Determine the [x, y] coordinate at the center of the cell enclosing the given text.  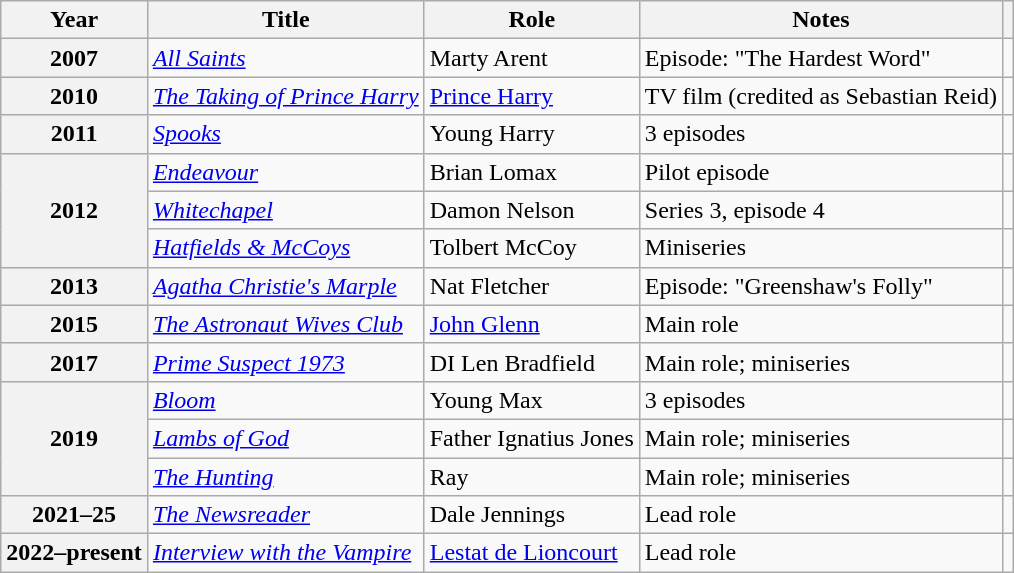
Interview with the Vampire [286, 553]
2007 [74, 58]
TV film (credited as Sebastian Reid) [820, 96]
Title [286, 20]
Episode: "The Hardest Word" [820, 58]
Marty Arent [532, 58]
2011 [74, 134]
The Taking of Prince Harry [286, 96]
Young Max [532, 400]
Lestat de Lioncourt [532, 553]
Tolbert McCoy [532, 248]
Notes [820, 20]
Dale Jennings [532, 515]
Pilot episode [820, 172]
2012 [74, 210]
Bloom [286, 400]
Father Ignatius Jones [532, 438]
DI Len Bradfield [532, 362]
Series 3, episode 4 [820, 210]
Nat Fletcher [532, 286]
The Newsreader [286, 515]
All Saints [286, 58]
Prince Harry [532, 96]
Lambs of God [286, 438]
The Hunting [286, 477]
2010 [74, 96]
2021–25 [74, 515]
Damon Nelson [532, 210]
Main role [820, 324]
Agatha Christie's Marple [286, 286]
John Glenn [532, 324]
2015 [74, 324]
Spooks [286, 134]
Brian Lomax [532, 172]
Role [532, 20]
2022–present [74, 553]
2013 [74, 286]
Ray [532, 477]
2017 [74, 362]
Young Harry [532, 134]
Miniseries [820, 248]
The Astronaut Wives Club [286, 324]
2019 [74, 438]
Whitechapel [286, 210]
Prime Suspect 1973 [286, 362]
Hatfields & McCoys [286, 248]
Episode: "Greenshaw's Folly" [820, 286]
Endeavour [286, 172]
Year [74, 20]
